Output the [X, Y] coordinate of the center of the cell containing the given text.  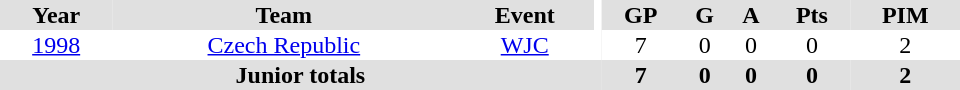
GP [641, 15]
A [752, 15]
G [705, 15]
Team [284, 15]
Czech Republic [284, 45]
PIM [905, 15]
Event [524, 15]
Pts [812, 15]
Junior totals [300, 75]
1998 [56, 45]
WJC [524, 45]
Year [56, 15]
